Scan for the cell matching the given text and deliver its (X, Y) coordinate at center. 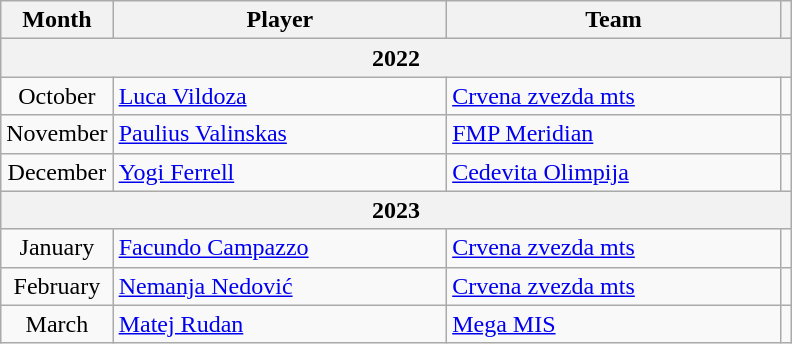
Yogi Ferrell (280, 172)
Player (280, 20)
2022 (396, 58)
2023 (396, 210)
Cedevita Olimpija (614, 172)
October (57, 96)
Paulius Valinskas (280, 134)
Month (57, 20)
December (57, 172)
November (57, 134)
January (57, 248)
Mega MIS (614, 324)
February (57, 286)
Facundo Campazzo (280, 248)
FMP Meridian (614, 134)
Nemanja Nedović (280, 286)
Matej Rudan (280, 324)
Team (614, 20)
March (57, 324)
Luca Vildoza (280, 96)
